Return [x, y] of the center of cell containing provided text 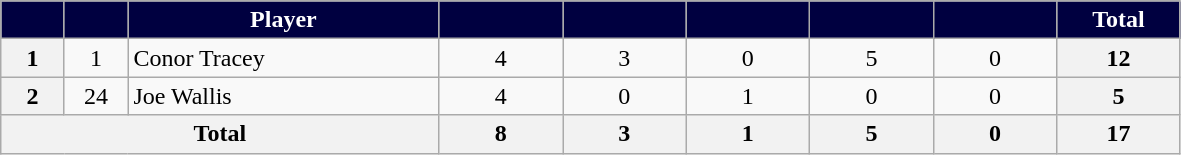
Conor Tracey [284, 58]
Player [284, 20]
12 [1119, 58]
17 [1119, 134]
8 [501, 134]
Joe Wallis [284, 96]
24 [96, 96]
2 [33, 96]
